Determine the (X, Y) coordinate at the center of the cell enclosing the given text.  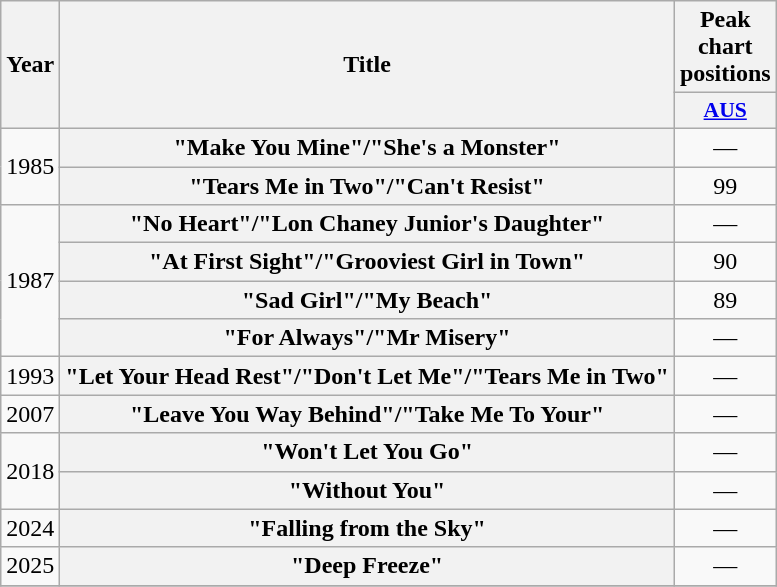
"Falling from the Sky" (368, 528)
"Deep Freeze" (368, 566)
"Without You" (368, 490)
2024 (30, 528)
"No Heart"/"Lon Chaney Junior's Daughter" (368, 224)
"Leave You Way Behind"/"Take Me To Your" (368, 414)
99 (725, 185)
"At First Sight"/"Grooviest Girl in Town" (368, 262)
2007 (30, 414)
"For Always"/"Mr Misery" (368, 338)
2018 (30, 471)
2025 (30, 566)
1993 (30, 376)
Year (30, 65)
"Won't Let You Go" (368, 452)
89 (725, 300)
"Tears Me in Two"/"Can't Resist" (368, 185)
Title (368, 65)
"Make You Mine"/"She's a Monster" (368, 147)
1985 (30, 166)
1987 (30, 281)
AUS (725, 111)
"Sad Girl"/"My Beach" (368, 300)
"Let Your Head Rest"/"Don't Let Me"/"Tears Me in Two" (368, 376)
90 (725, 262)
Peak chart positions (725, 47)
